For the text-containing cell, return its midpoint in [x, y] coordinate format. 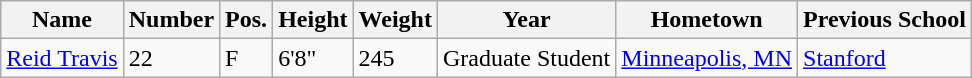
Stanford [885, 58]
F [246, 58]
Pos. [246, 20]
245 [395, 58]
Number [171, 20]
Weight [395, 20]
Hometown [707, 20]
22 [171, 58]
Name [62, 20]
Minneapolis, MN [707, 58]
Graduate Student [526, 58]
6'8" [313, 58]
Height [313, 20]
Reid Travis [62, 58]
Year [526, 20]
Previous School [885, 20]
